From the cell containing the given text, extract its center point as [x, y] coordinate. 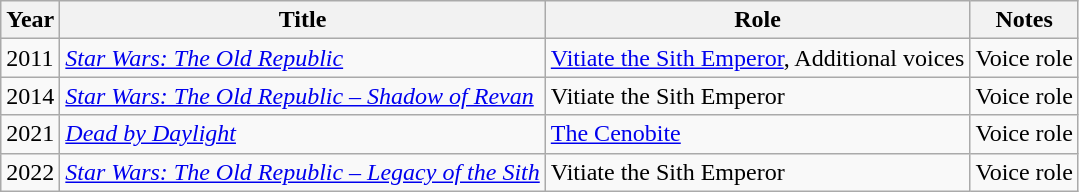
2011 [30, 58]
Notes [1024, 20]
2021 [30, 134]
Star Wars: The Old Republic [302, 58]
Dead by Daylight [302, 134]
2022 [30, 172]
The Cenobite [758, 134]
Star Wars: The Old Republic – Legacy of the Sith [302, 172]
Role [758, 20]
2014 [30, 96]
Year [30, 20]
Vitiate the Sith Emperor, Additional voices [758, 58]
Title [302, 20]
Star Wars: The Old Republic – Shadow of Revan [302, 96]
